Search for the cell housing the specified text and yield its [X, Y] center coordinate. 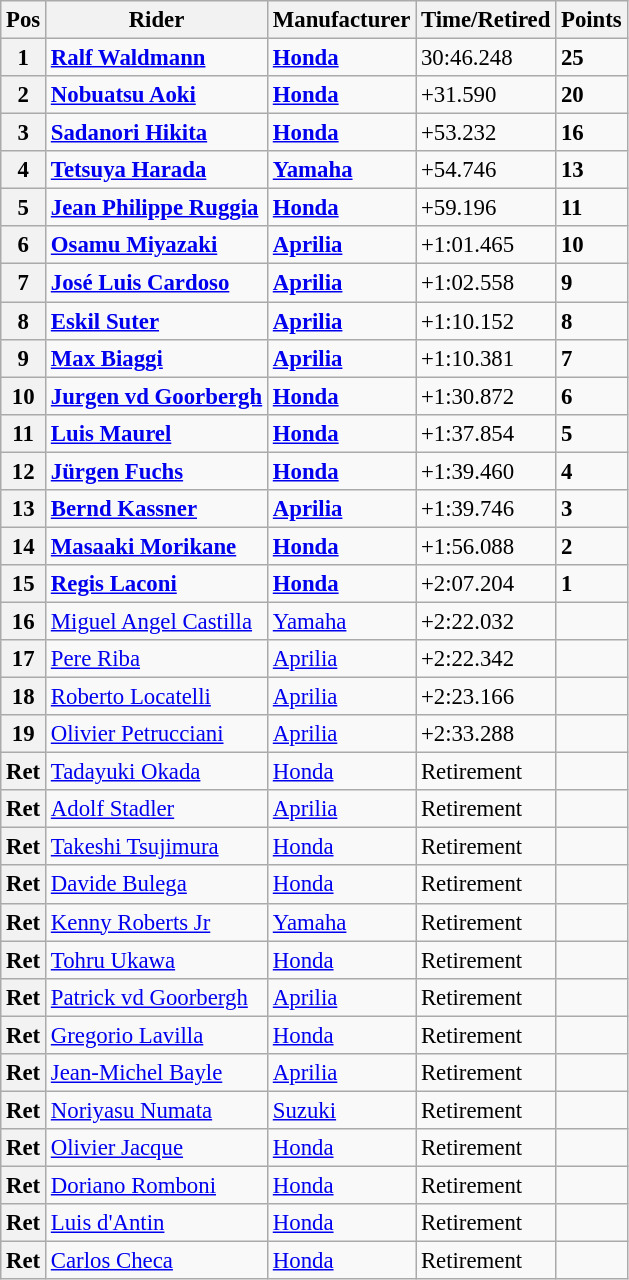
Patrick vd Goorbergh [157, 997]
+1:10.152 [486, 321]
Time/Retired [486, 20]
19 [24, 734]
Ralf Waldmann [157, 58]
José Luis Cardoso [157, 283]
Tohru Ukawa [157, 960]
Gregorio Lavilla [157, 1035]
Luis d'Antin [157, 1223]
Takeshi Tsujimura [157, 847]
+1:39.746 [486, 509]
Adolf Stadler [157, 809]
Jean Philippe Ruggia [157, 208]
Bernd Kassner [157, 509]
+1:30.872 [486, 396]
Davide Bulega [157, 885]
+1:02.558 [486, 283]
Jean-Michel Bayle [157, 1073]
25 [592, 58]
Masaaki Morikane [157, 546]
Luis Maurel [157, 433]
Manufacturer [341, 20]
+2:22.032 [486, 621]
+2:23.166 [486, 697]
18 [24, 697]
30:46.248 [486, 58]
Kenny Roberts Jr [157, 922]
Sadanori Hikita [157, 133]
Jurgen vd Goorbergh [157, 396]
+2:33.288 [486, 734]
Tetsuya Harada [157, 170]
Max Biaggi [157, 358]
Rider [157, 20]
Noriyasu Numata [157, 1110]
+54.746 [486, 170]
17 [24, 659]
+1:10.381 [486, 358]
Suzuki [341, 1110]
Doriano Romboni [157, 1185]
20 [592, 95]
Pere Riba [157, 659]
Regis Laconi [157, 584]
+59.196 [486, 208]
+1:01.465 [486, 245]
Carlos Checa [157, 1261]
Olivier Petrucciani [157, 734]
Pos [24, 20]
12 [24, 471]
+1:39.460 [486, 471]
+53.232 [486, 133]
Roberto Locatelli [157, 697]
Nobuatsu Aoki [157, 95]
+31.590 [486, 95]
Eskil Suter [157, 321]
+1:56.088 [486, 546]
+2:22.342 [486, 659]
+1:37.854 [486, 433]
+2:07.204 [486, 584]
Jürgen Fuchs [157, 471]
14 [24, 546]
15 [24, 584]
Miguel Angel Castilla [157, 621]
Points [592, 20]
Osamu Miyazaki [157, 245]
Tadayuki Okada [157, 772]
Olivier Jacque [157, 1148]
